Output the [X, Y] coordinate of the center of the cell containing the given text.  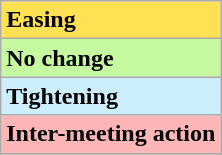
Inter-meeting action [111, 134]
Tightening [111, 96]
Easing [111, 20]
No change [111, 58]
